For the text-containing cell, return its midpoint in [x, y] coordinate format. 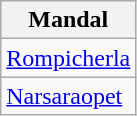
Narsaraopet [68, 96]
Rompicherla [68, 58]
Mandal [68, 20]
